Detect which cell encompasses the target text, then output its (X, Y) center coordinate. 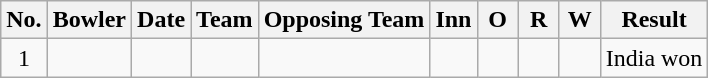
W (580, 20)
Team (225, 20)
Result (654, 20)
No. (24, 20)
1 (24, 58)
O (498, 20)
Inn (454, 20)
Opposing Team (344, 20)
R (538, 20)
India won (654, 58)
Bowler (89, 20)
Date (162, 20)
